Detect which cell encompasses the target text, then output its [x, y] center coordinate. 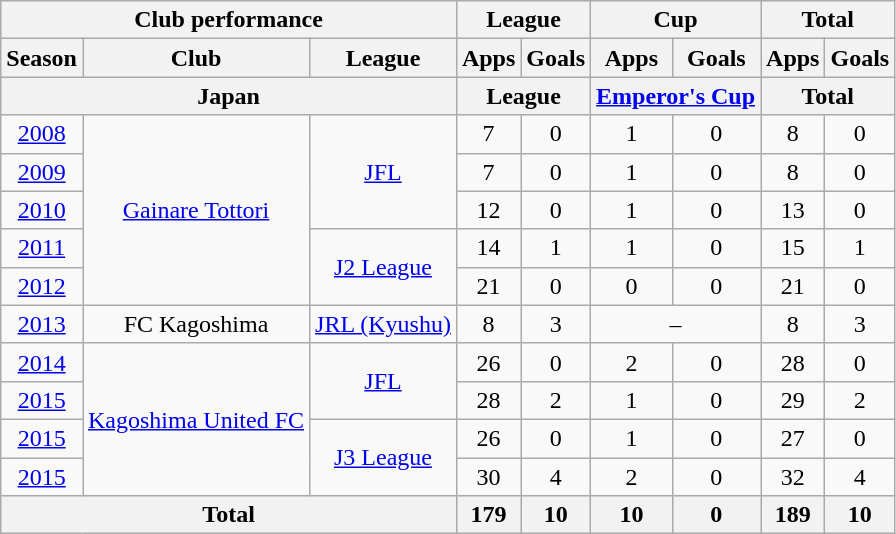
27 [793, 438]
14 [488, 248]
29 [793, 400]
Kagoshima United FC [196, 419]
Club performance [229, 20]
13 [793, 210]
12 [488, 210]
JRL (Kyushu) [384, 324]
– [676, 324]
Cup [676, 20]
189 [793, 515]
Season [42, 58]
179 [488, 515]
2010 [42, 210]
Emperor's Cup [676, 96]
2009 [42, 172]
Club [196, 58]
2012 [42, 286]
15 [793, 248]
FC Kagoshima [196, 324]
2008 [42, 134]
2013 [42, 324]
32 [793, 477]
Gainare Tottori [196, 210]
2011 [42, 248]
Japan [229, 96]
J3 League [384, 457]
30 [488, 477]
J2 League [384, 267]
2014 [42, 362]
